Identify which cell holds the provided text, then report its (X, Y) central coordinate. 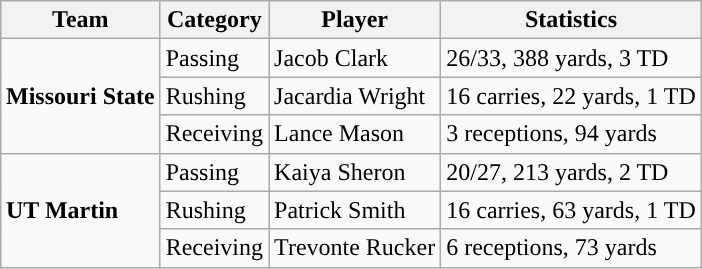
Team (80, 20)
UT Martin (80, 210)
Patrick Smith (355, 210)
16 carries, 22 yards, 1 TD (572, 96)
Jacardia Wright (355, 96)
16 carries, 63 yards, 1 TD (572, 210)
Trevonte Rucker (355, 248)
Missouri State (80, 96)
Jacob Clark (355, 58)
Kaiya Sheron (355, 172)
Lance Mason (355, 134)
3 receptions, 94 yards (572, 134)
26/33, 388 yards, 3 TD (572, 58)
Category (214, 20)
Player (355, 20)
Statistics (572, 20)
20/27, 213 yards, 2 TD (572, 172)
6 receptions, 73 yards (572, 248)
